Return (X, Y) of the center of cell containing provided text 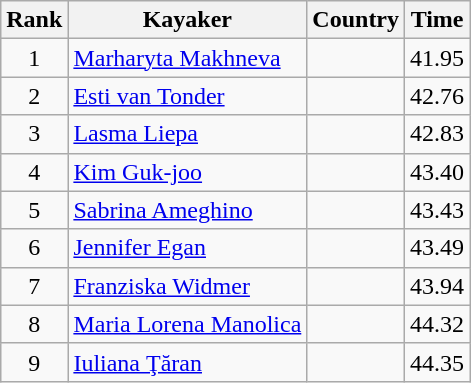
41.95 (438, 58)
9 (34, 362)
1 (34, 58)
Marharyta Makhneva (188, 58)
42.83 (438, 134)
7 (34, 286)
Rank (34, 20)
43.49 (438, 248)
43.43 (438, 210)
6 (34, 248)
43.40 (438, 172)
Iuliana Ţăran (188, 362)
Jennifer Egan (188, 248)
Maria Lorena Manolica (188, 324)
44.32 (438, 324)
Lasma Liepa (188, 134)
4 (34, 172)
3 (34, 134)
Country (356, 20)
Kayaker (188, 20)
Franziska Widmer (188, 286)
5 (34, 210)
42.76 (438, 96)
Sabrina Ameghino (188, 210)
8 (34, 324)
Kim Guk-joo (188, 172)
2 (34, 96)
Time (438, 20)
44.35 (438, 362)
Esti van Tonder (188, 96)
43.94 (438, 286)
